Output the [x, y] coordinate of the center of the cell containing the given text.  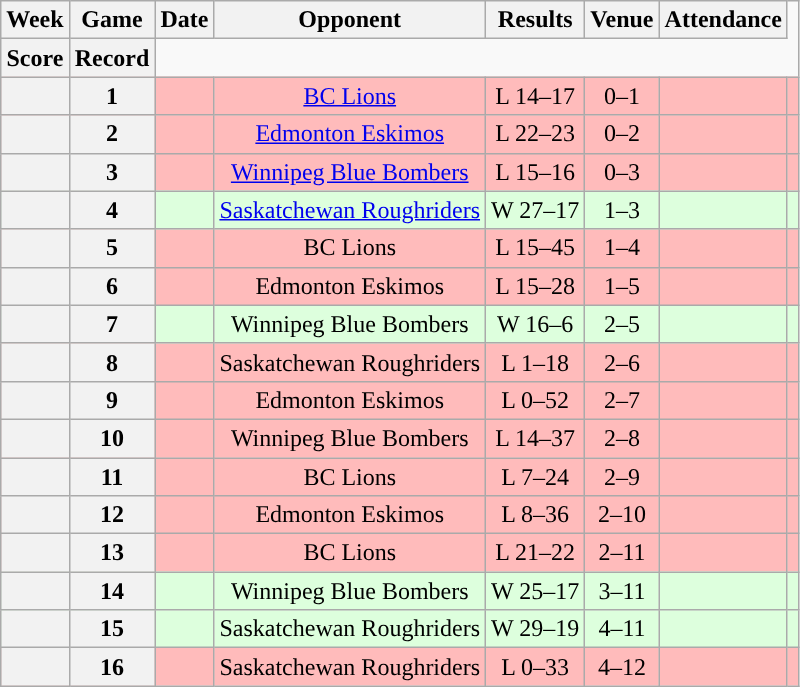
L 0–33 [536, 667]
L 15–45 [536, 248]
Game [112, 20]
L 14–37 [536, 438]
6 [112, 286]
0–2 [622, 134]
2–8 [622, 438]
Attendance [723, 20]
2–6 [622, 362]
1–4 [622, 248]
W 27–17 [536, 210]
1–5 [622, 286]
2–7 [622, 400]
15 [112, 629]
L 1–18 [536, 362]
4–12 [622, 667]
4 [112, 210]
Opponent [350, 20]
Date [184, 20]
1–3 [622, 210]
0–1 [622, 96]
0–3 [622, 172]
1 [112, 96]
L 22–23 [536, 134]
Score [35, 58]
W 29–19 [536, 629]
L 8–36 [536, 515]
W 16–6 [536, 324]
L 7–24 [536, 477]
13 [112, 553]
L 15–28 [536, 286]
2–9 [622, 477]
Venue [622, 20]
5 [112, 248]
12 [112, 515]
L 0–52 [536, 400]
2–10 [622, 515]
11 [112, 477]
16 [112, 667]
3–11 [622, 591]
Week [35, 20]
Results [536, 20]
14 [112, 591]
2 [112, 134]
8 [112, 362]
L 14–17 [536, 96]
L 21–22 [536, 553]
W 25–17 [536, 591]
10 [112, 438]
L 15–16 [536, 172]
2–5 [622, 324]
2–11 [622, 553]
3 [112, 172]
9 [112, 400]
Record [112, 58]
7 [112, 324]
4–11 [622, 629]
